Pinpoint the cell where the given text exists, returning its (X, Y) midpoint coordinate. 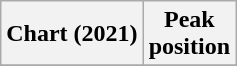
Chart (2021) (72, 34)
Peakposition (189, 34)
